For the text-containing cell, return its midpoint in (X, Y) coordinate format. 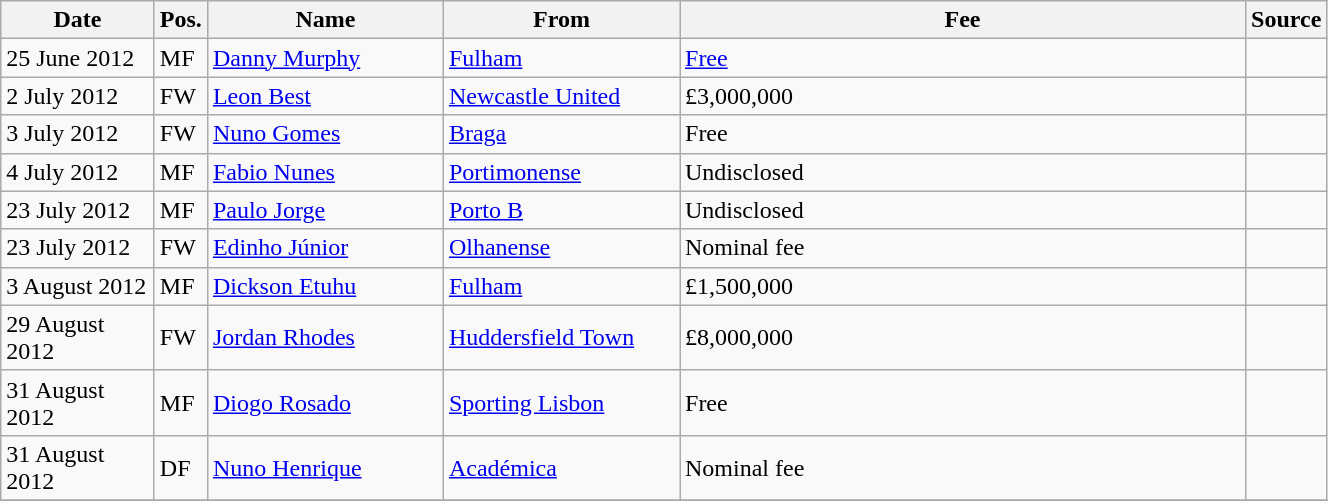
DF (180, 468)
Portimonense (561, 172)
£1,500,000 (963, 286)
Sporting Lisbon (561, 402)
Danny Murphy (325, 58)
Paulo Jorge (325, 210)
Fee (963, 20)
Dickson Etuhu (325, 286)
Diogo Rosado (325, 402)
£3,000,000 (963, 96)
£8,000,000 (963, 338)
Leon Best (325, 96)
Nuno Gomes (325, 134)
Porto B (561, 210)
3 August 2012 (78, 286)
Date (78, 20)
3 July 2012 (78, 134)
Huddersfield Town (561, 338)
25 June 2012 (78, 58)
Name (325, 20)
2 July 2012 (78, 96)
Fabio Nunes (325, 172)
Olhanense (561, 248)
Newcastle United (561, 96)
Nuno Henrique (325, 468)
Académica (561, 468)
29 August 2012 (78, 338)
Braga (561, 134)
Edinho Júnior (325, 248)
Pos. (180, 20)
From (561, 20)
Source (1286, 20)
Jordan Rhodes (325, 338)
4 July 2012 (78, 172)
